Detect which cell encompasses the target text, then output its (x, y) center coordinate. 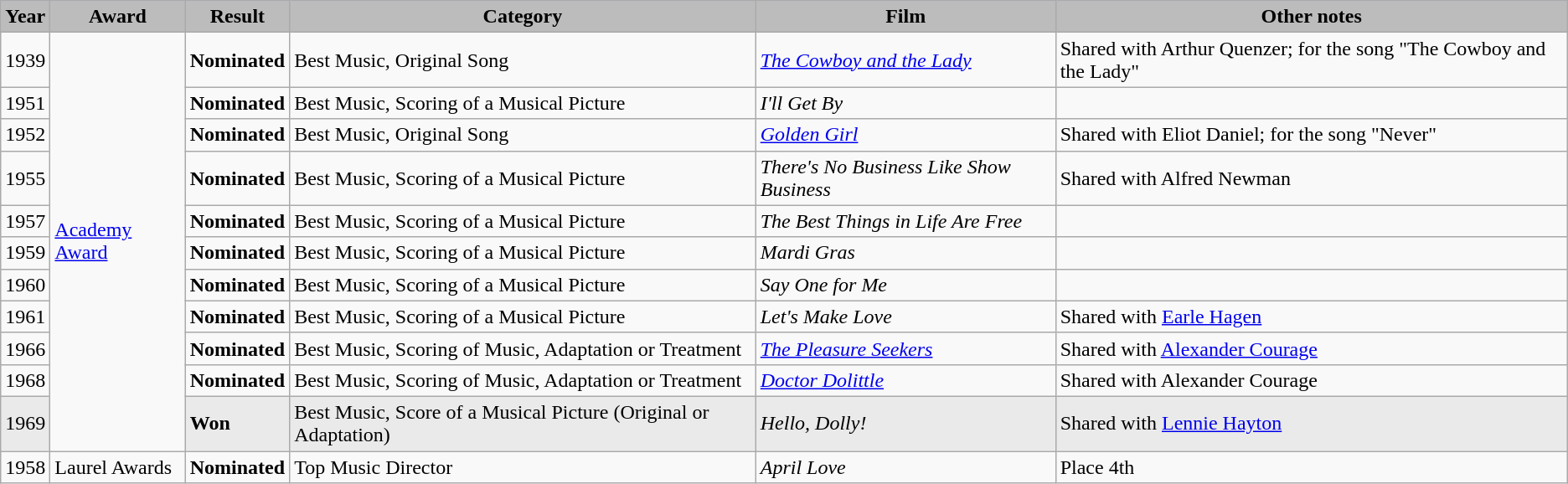
Academy Award (117, 242)
Year (25, 17)
I'll Get By (905, 103)
1968 (25, 380)
Category (523, 17)
1957 (25, 221)
Doctor Dolittle (905, 380)
April Love (905, 466)
Let's Make Love (905, 317)
1961 (25, 317)
Hello, Dolly! (905, 424)
Shared with Arthur Quenzer; for the song "The Cowboy and the Lady" (1312, 60)
1969 (25, 424)
1960 (25, 285)
Say One for Me (905, 285)
There's No Business Like Show Business (905, 178)
1952 (25, 135)
The Cowboy and the Lady (905, 60)
Top Music Director (523, 466)
Golden Girl (905, 135)
Won (237, 424)
Place 4th (1312, 466)
The Pleasure Seekers (905, 348)
1966 (25, 348)
Shared with Eliot Daniel; for the song "Never" (1312, 135)
The Best Things in Life Are Free (905, 221)
Best Music, Score of a Musical Picture (Original or Adaptation) (523, 424)
Other notes (1312, 17)
Award (117, 17)
1958 (25, 466)
Shared with Earle Hagen (1312, 317)
Shared with Alfred Newman (1312, 178)
1939 (25, 60)
Laurel Awards (117, 466)
Mardi Gras (905, 253)
1951 (25, 103)
Shared with Lennie Hayton (1312, 424)
Result (237, 17)
1955 (25, 178)
1959 (25, 253)
Film (905, 17)
